Pinpoint the cell where the given text exists, returning its [X, Y] midpoint coordinate. 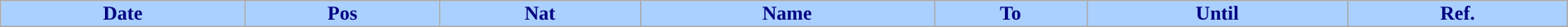
Name [787, 14]
Until [1217, 14]
Date [122, 14]
Pos [342, 14]
To [1011, 14]
Nat [540, 14]
Ref. [1458, 14]
